Find where the given text appears and provide that cell's center as (x, y) coordinate. 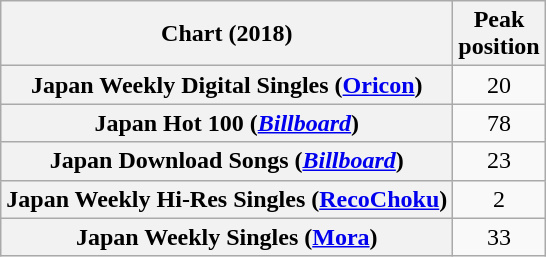
Japan Weekly Singles (Mora) (227, 237)
78 (499, 123)
Peakposition (499, 34)
2 (499, 199)
Japan Download Songs (Billboard) (227, 161)
20 (499, 85)
33 (499, 237)
23 (499, 161)
Japan Weekly Hi-Res Singles (RecoChoku) (227, 199)
Japan Hot 100 (Billboard) (227, 123)
Chart (2018) (227, 34)
Japan Weekly Digital Singles (Oricon) (227, 85)
